Provide the [x, y] coordinate of the cell's center where the given text is located.  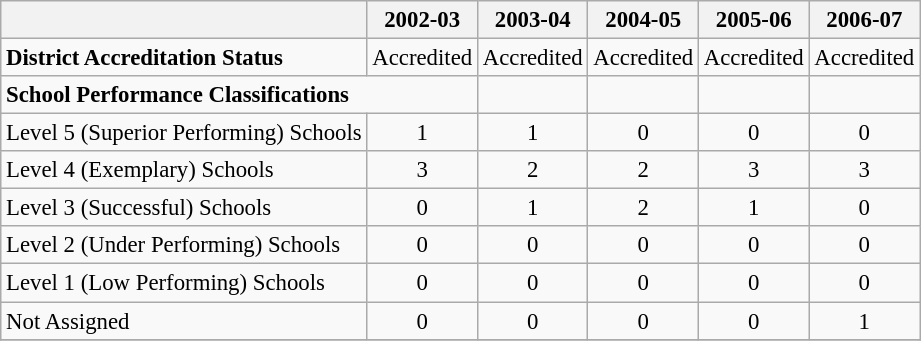
2002-03 [422, 20]
Level 4 (Exemplary) Schools [184, 170]
2003-04 [532, 20]
Not Assigned [184, 321]
School Performance Classifications [240, 95]
Level 3 (Successful) Schools [184, 208]
Level 2 (Under Performing) Schools [184, 245]
2006-07 [864, 20]
2005-06 [754, 20]
Level 5 (Superior Performing) Schools [184, 133]
District Accreditation Status [184, 58]
Level 1 (Low Performing) Schools [184, 283]
2004-05 [644, 20]
